Provide the (X, Y) coordinate of the cell's center where the given text is located.  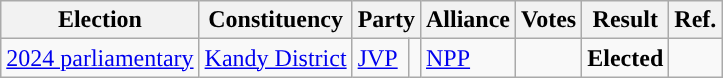
Elected (626, 58)
Votes (549, 20)
NPP (468, 58)
Kandy District (276, 58)
Alliance (468, 20)
Election (100, 20)
JVP (380, 58)
Constituency (276, 20)
Ref. (696, 20)
2024 parliamentary (100, 58)
Party (386, 20)
Result (626, 20)
